Extract the (X, Y) coordinate from the center of the cell holding the provided text.  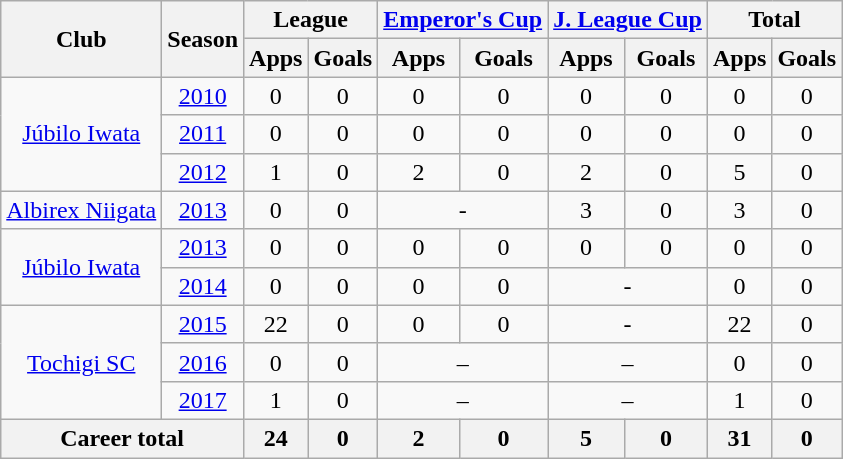
Emperor's Cup (463, 20)
2016 (203, 362)
Tochigi SC (82, 362)
Total (774, 20)
Club (82, 39)
2011 (203, 134)
24 (276, 438)
31 (739, 438)
2012 (203, 172)
League (311, 20)
2010 (203, 96)
Season (203, 39)
2014 (203, 286)
2015 (203, 324)
J. League Cup (628, 20)
Albirex Niigata (82, 210)
Career total (122, 438)
2017 (203, 400)
